Provide the [X, Y] coordinate of the cell's center where the given text is located.  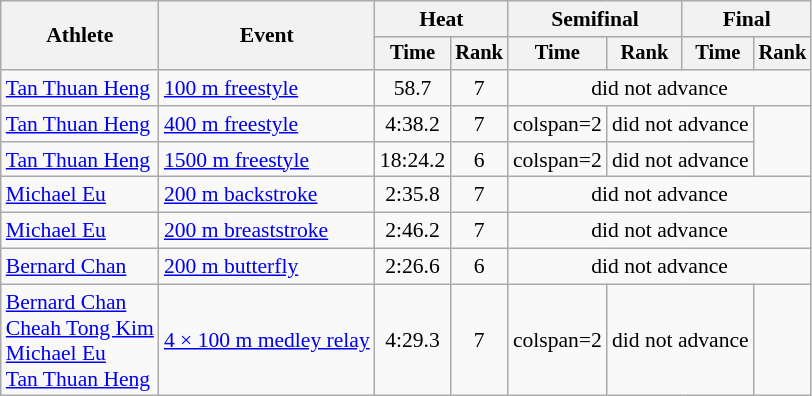
58.7 [412, 88]
18:24.2 [412, 160]
100 m freestyle [267, 88]
4:38.2 [412, 124]
Semifinal [595, 19]
200 m backstroke [267, 195]
2:35.8 [412, 195]
Heat [442, 19]
400 m freestyle [267, 124]
200 m butterfly [267, 267]
Event [267, 36]
4 × 100 m medley relay [267, 340]
Bernard ChanCheah Tong KimMichael EuTan Thuan Heng [80, 340]
1500 m freestyle [267, 160]
2:26.6 [412, 267]
200 m breaststroke [267, 231]
Final [746, 19]
Athlete [80, 36]
2:46.2 [412, 231]
4:29.3 [412, 340]
Bernard Chan [80, 267]
